Find where the given text appears and provide that cell's center as (x, y) coordinate. 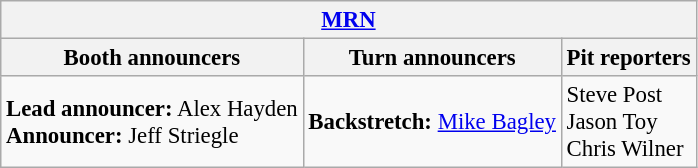
Steve PostJason ToyChris Wilner (628, 122)
MRN (348, 20)
Backstretch: Mike Bagley (432, 122)
Booth announcers (152, 58)
Lead announcer: Alex HaydenAnnouncer: Jeff Striegle (152, 122)
Turn announcers (432, 58)
Pit reporters (628, 58)
